Detect which cell encompasses the target text, then output its (X, Y) center coordinate. 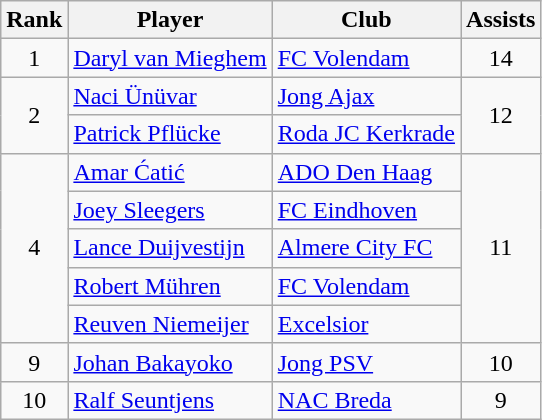
NAC Breda (366, 400)
Almere City FC (366, 248)
11 (501, 248)
Ralf Seuntjens (170, 400)
Excelsior (366, 324)
4 (34, 248)
Daryl van Mieghem (170, 58)
Joey Sleegers (170, 210)
Patrick Pflücke (170, 134)
Player (170, 20)
Naci Ünüvar (170, 96)
12 (501, 115)
Lance Duijvestijn (170, 248)
Roda JC Kerkrade (366, 134)
Assists (501, 20)
Club (366, 20)
Johan Bakayoko (170, 362)
Robert Mühren (170, 286)
Jong PSV (366, 362)
ADO Den Haag (366, 172)
Amar Ćatić (170, 172)
Reuven Niemeijer (170, 324)
Jong Ajax (366, 96)
FC Eindhoven (366, 210)
1 (34, 58)
2 (34, 115)
14 (501, 58)
Rank (34, 20)
